Output the [X, Y] coordinate of the center of the cell containing the given text.  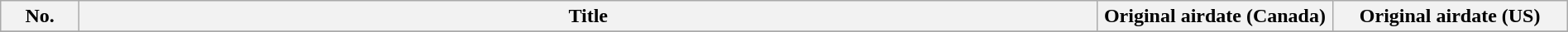
Original airdate (US) [1450, 16]
Original airdate (Canada) [1215, 16]
Title [587, 16]
No. [40, 16]
